Find where the given text appears and provide that cell's center as (X, Y) coordinate. 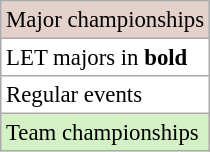
LET majors in bold (106, 58)
Major championships (106, 20)
Regular events (106, 95)
Team championships (106, 133)
